Return the (x, y) coordinate for the center point of the cell that contains the specified text.  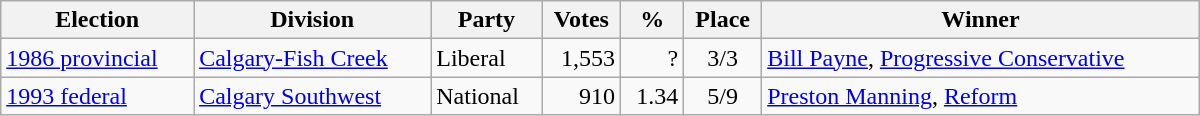
910 (582, 96)
Winner (981, 20)
Division (312, 20)
Votes (582, 20)
Place (723, 20)
1,553 (582, 58)
Election (98, 20)
5/9 (723, 96)
Preston Manning, Reform (981, 96)
National (486, 96)
Liberal (486, 58)
Calgary Southwest (312, 96)
3/3 (723, 58)
Calgary-Fish Creek (312, 58)
1993 federal (98, 96)
1.34 (652, 96)
% (652, 20)
Party (486, 20)
? (652, 58)
1986 provincial (98, 58)
Bill Payne, Progressive Conservative (981, 58)
